Locate the cell with the specified text and output its (X, Y) center coordinate. 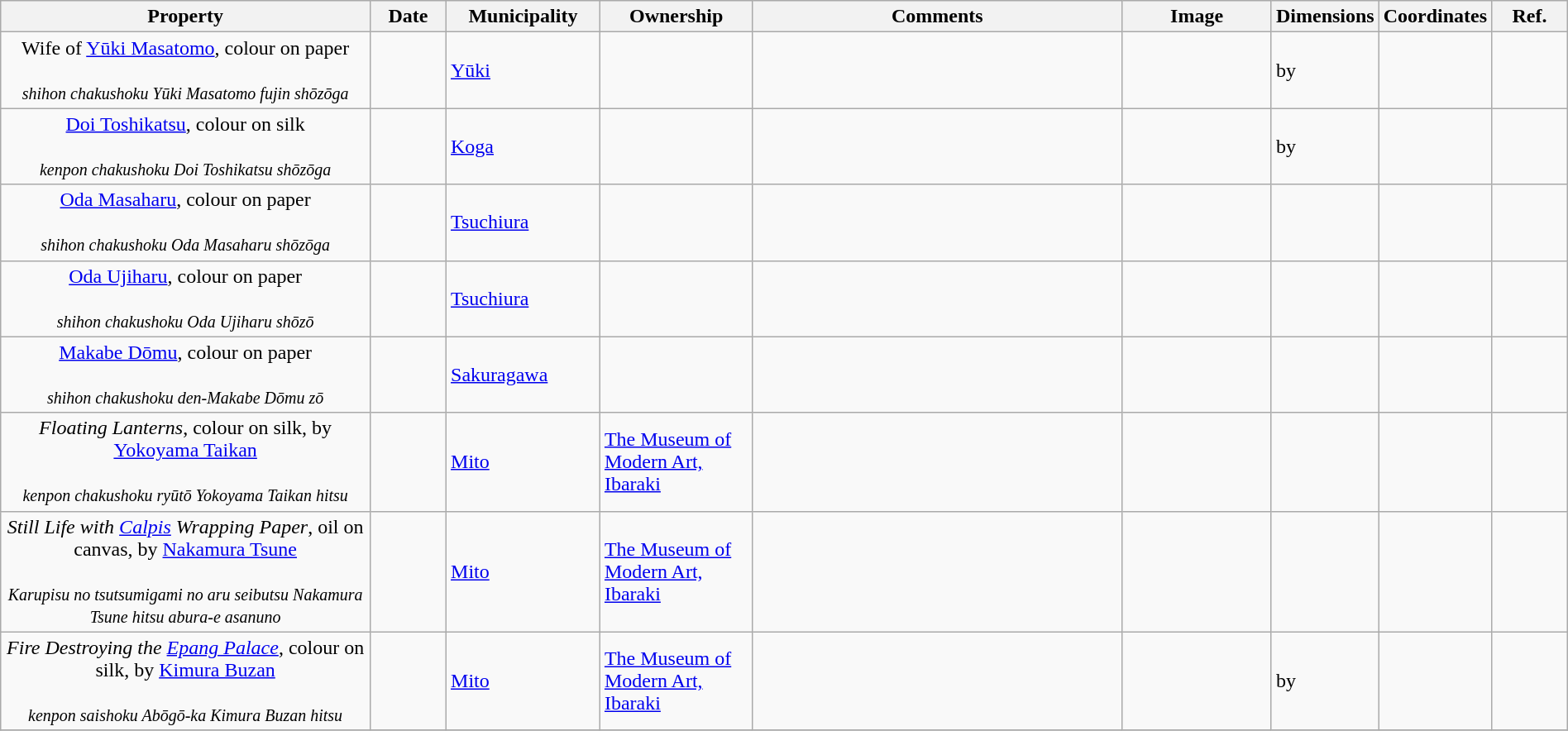
Sakuragawa (523, 375)
Ownership (676, 17)
Koga (523, 146)
Makabe Dōmu, colour on papershihon chakushoku den-Makabe Dōmu zō (185, 375)
Ref. (1530, 17)
Date (409, 17)
Property (185, 17)
Oda Masaharu, colour on papershihon chakushoku Oda Masaharu shōzōga (185, 222)
Dimensions (1325, 17)
Oda Ujiharu, colour on papershihon chakushoku Oda Ujiharu shōzō (185, 299)
Floating Lanterns, colour on silk, by Yokoyama Taikankenpon chakushoku ryūtō Yokoyama Taikan hitsu (185, 461)
Still Life with Calpis Wrapping Paper, oil on canvas, by Nakamura TsuneKarupisu no tsutsumigami no aru seibutsu Nakamura Tsune hitsu abura-e asanuno (185, 571)
Municipality (523, 17)
Comments (938, 17)
Fire Destroying the Epang Palace, colour on silk, by Kimura Buzankenpon saishoku Abōgō-ka Kimura Buzan hitsu (185, 681)
Coordinates (1435, 17)
Doi Toshikatsu, colour on silkkenpon chakushoku Doi Toshikatsu shōzōga (185, 146)
Image (1198, 17)
Yūki (523, 70)
Wife of Yūki Masatomo, colour on papershihon chakushoku Yūki Masatomo fujin shōzōga (185, 70)
